Return (x, y) of the center of cell containing provided text 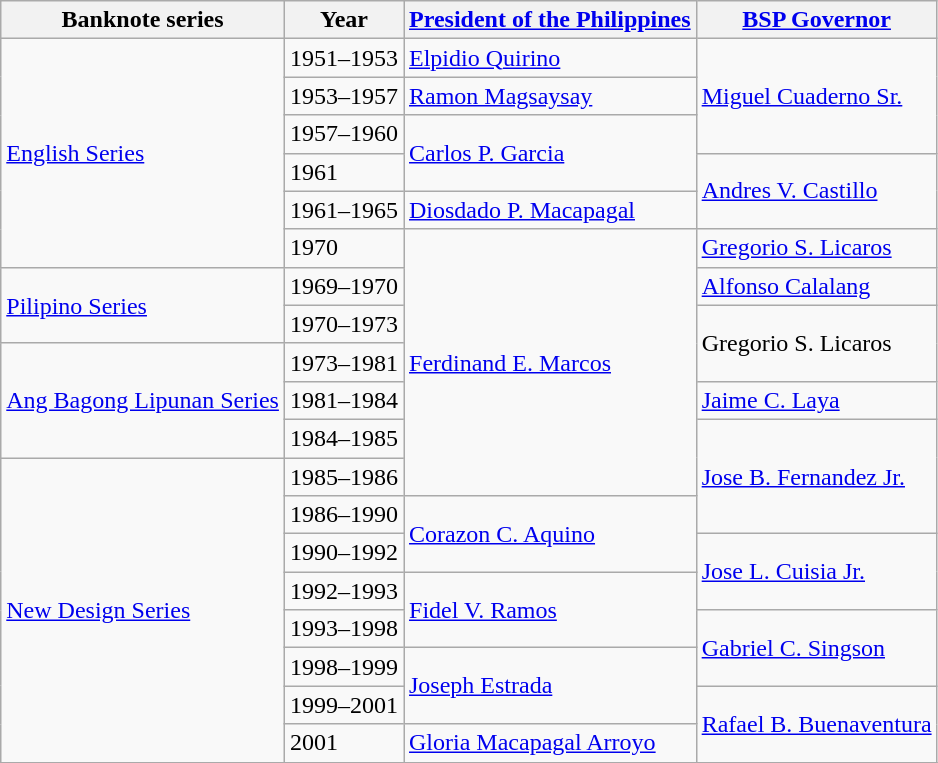
2001 (344, 743)
1992–1993 (344, 591)
Ferdinand E. Marcos (550, 362)
Ramon Magsaysay (550, 96)
Banknote series (143, 20)
1998–1999 (344, 667)
1993–1998 (344, 629)
Andres V. Castillo (816, 191)
Fidel V. Ramos (550, 610)
Jaime C. Laya (816, 400)
1970 (344, 248)
1970–1973 (344, 324)
1990–1992 (344, 553)
1969–1970 (344, 286)
1985–1986 (344, 477)
Gabriel C. Singson (816, 648)
Corazon C. Aquino (550, 534)
Ang Bagong Lipunan Series (143, 400)
Alfonso Calalang (816, 286)
1961 (344, 172)
1951–1953 (344, 58)
1984–1985 (344, 438)
Jose L. Cuisia Jr. (816, 572)
Miguel Cuaderno Sr. (816, 96)
President of the Philippines (550, 20)
Rafael B. Buenaventura (816, 724)
Elpidio Quirino (550, 58)
New Design Series (143, 610)
1957–1960 (344, 134)
1999–2001 (344, 705)
1973–1981 (344, 362)
1961–1965 (344, 210)
Gloria Macapagal Arroyo (550, 743)
Carlos P. Garcia (550, 153)
Joseph Estrada (550, 686)
Year (344, 20)
Diosdado P. Macapagal (550, 210)
English Series (143, 153)
BSP Governor (816, 20)
Jose B. Fernandez Jr. (816, 476)
1981–1984 (344, 400)
Pilipino Series (143, 305)
1953–1957 (344, 96)
1986–1990 (344, 515)
